Scan for the cell matching the given text and deliver its [x, y] coordinate at center. 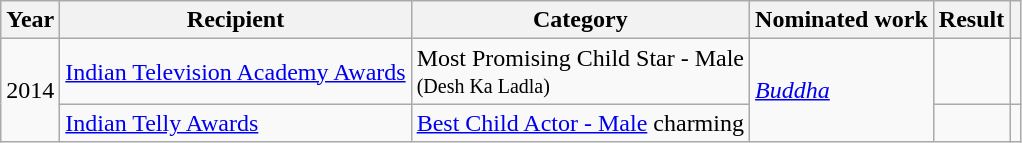
2014 [30, 90]
Best Child Actor - Male charming [580, 123]
Buddha [842, 90]
Year [30, 20]
Indian Television Academy Awards [236, 72]
Indian Telly Awards [236, 123]
Result [971, 20]
Category [580, 20]
Most Promising Child Star - Male(Desh Ka Ladla) [580, 72]
Nominated work [842, 20]
Recipient [236, 20]
